Extract the (X, Y) coordinate from the center of the cell holding the provided text.  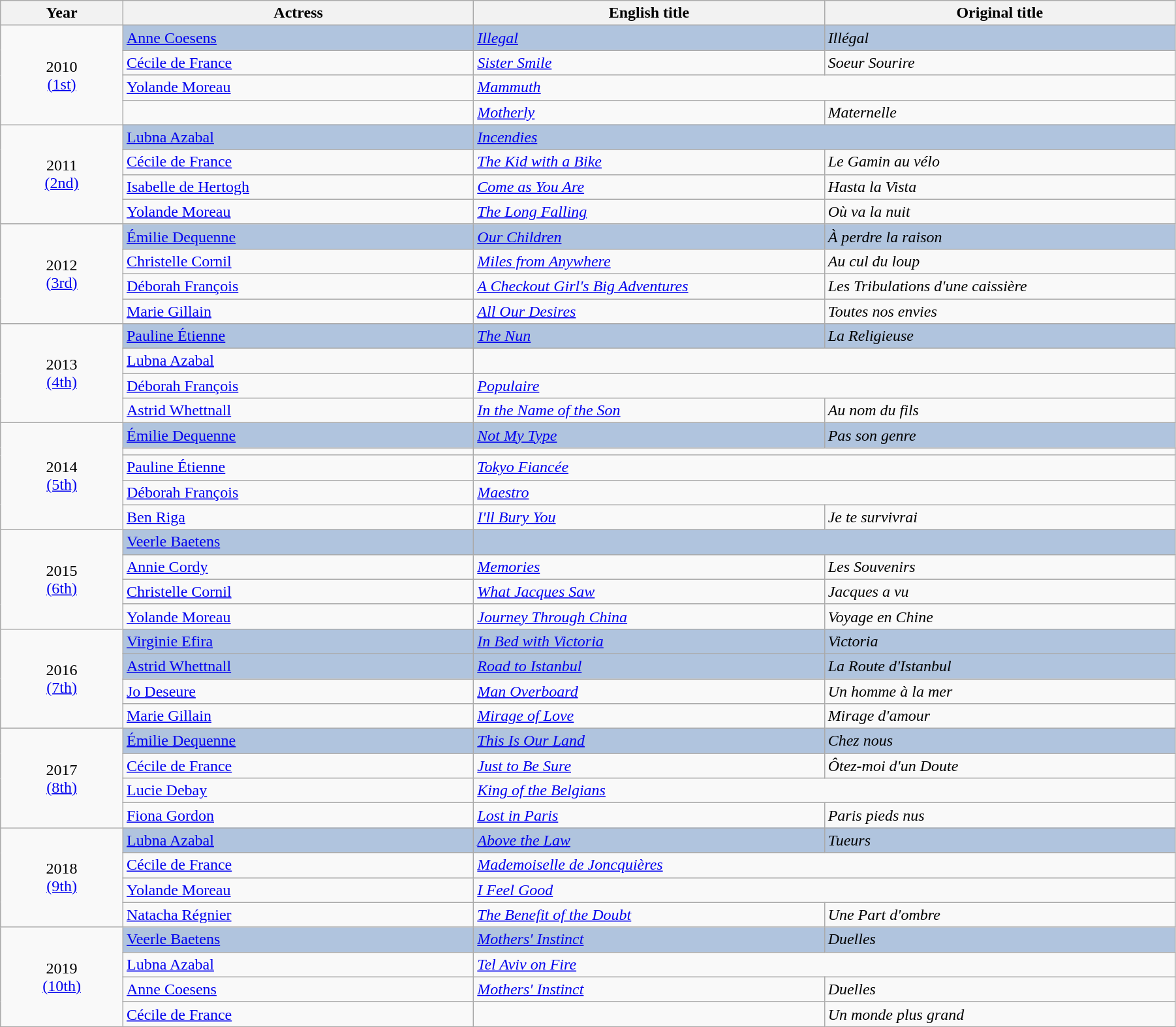
Les Souvenirs (1000, 567)
Sister Smile (649, 63)
Year (62, 13)
Une Part d'ombre (1000, 915)
Voyage en Chine (1000, 616)
2019(10th) (62, 977)
Tokyo Fiancée (825, 467)
Toutes nos envies (1000, 311)
Our Children (649, 236)
Ben Riga (298, 517)
2013(4th) (62, 373)
King of the Belgians (825, 791)
Incendies (825, 137)
Man Overboard (649, 691)
À perdre la raison (1000, 236)
Isabelle de Hertogh (298, 187)
Maestro (825, 492)
In the Name of the Son (649, 411)
Je te survivrai (1000, 517)
Original title (1000, 13)
Victoria (1000, 641)
Illégal (1000, 38)
A Checkout Girl's Big Adventures (649, 286)
Jacques a vu (1000, 592)
Les Tribulations d'une caissière (1000, 286)
2012(3rd) (62, 274)
Au cul du loup (1000, 261)
Lucie Debay (298, 791)
Annie Cordy (298, 567)
Memories (649, 567)
Mirage d'amour (1000, 716)
2016(7th) (62, 678)
I Feel Good (825, 890)
Pas son genre (1000, 435)
Fiona Gordon (298, 815)
Où va la nuit (1000, 212)
Come as You Are (649, 187)
I'll Bury You (649, 517)
Mirage of Love (649, 716)
2017(8th) (62, 778)
Maternelle (1000, 112)
This Is Our Land (649, 741)
Un monde plus grand (1000, 1014)
Just to Be Sure (649, 766)
English title (649, 13)
Chez nous (1000, 741)
Journey Through China (649, 616)
Populaire (825, 386)
Natacha Régnier (298, 915)
Illegal (649, 38)
2018(9th) (62, 877)
Not My Type (649, 435)
Au nom du fils (1000, 411)
2015(6th) (62, 579)
Jo Deseure (298, 691)
What Jacques Saw (649, 592)
2010(1st) (62, 75)
Mammuth (825, 87)
Paris pieds nus (1000, 815)
The Nun (649, 336)
Tueurs (1000, 840)
Miles from Anywhere (649, 261)
In Bed with Victoria (649, 641)
2014(5th) (62, 477)
Tel Aviv on Fire (825, 964)
All Our Desires (649, 311)
La Religieuse (1000, 336)
Actress (298, 13)
La Route d'Istanbul (1000, 666)
Virginie Efira (298, 641)
2011(2nd) (62, 174)
Ôtez-moi d'un Doute (1000, 766)
Motherly (649, 112)
Hasta la Vista (1000, 187)
Above the Law (649, 840)
Le Gamin au vélo (1000, 162)
The Benefit of the Doubt (649, 915)
The Long Falling (649, 212)
Lost in Paris (649, 815)
The Kid with a Bike (649, 162)
Road to Istanbul (649, 666)
Mademoiselle de Joncquières (825, 865)
Un homme à la mer (1000, 691)
Soeur Sourire (1000, 63)
